Search for the cell housing the specified text and yield its [X, Y] center coordinate. 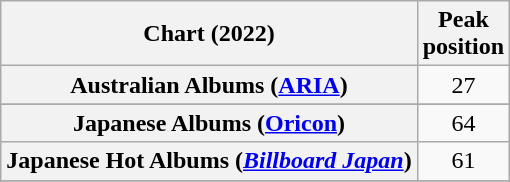
Chart (2022) [209, 34]
64 [463, 123]
Japanese Albums (Oricon) [209, 123]
Peakposition [463, 34]
Australian Albums (ARIA) [209, 85]
27 [463, 85]
61 [463, 161]
Japanese Hot Albums (Billboard Japan) [209, 161]
